Determine the [X, Y] coordinate at the center of the cell enclosing the given text.  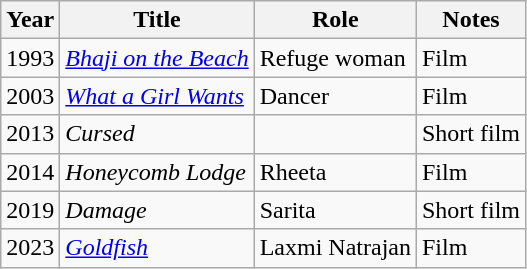
Refuge woman [335, 58]
Rheeta [335, 172]
Damage [157, 210]
2013 [30, 134]
Year [30, 20]
Laxmi Natrajan [335, 248]
Dancer [335, 96]
Cursed [157, 134]
Role [335, 20]
Goldfish [157, 248]
Notes [470, 20]
Honeycomb Lodge [157, 172]
Title [157, 20]
Bhaji on the Beach [157, 58]
2023 [30, 248]
2014 [30, 172]
2019 [30, 210]
2003 [30, 96]
1993 [30, 58]
Sarita [335, 210]
What a Girl Wants [157, 96]
